For the text-containing cell, return its midpoint in (X, Y) coordinate format. 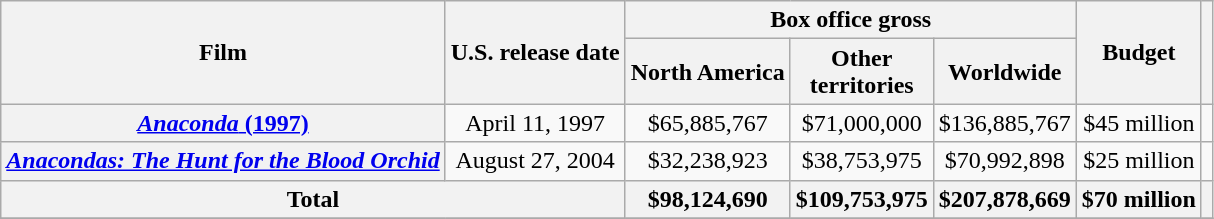
Budget (1138, 52)
$70 million (1138, 199)
$32,238,923 (708, 161)
$207,878,669 (1004, 199)
Film (223, 52)
$109,753,975 (862, 199)
$98,124,690 (708, 199)
$71,000,000 (862, 123)
U.S. release date (535, 52)
August 27, 2004 (535, 161)
$70,992,898 (1004, 161)
$65,885,767 (708, 123)
$136,885,767 (1004, 123)
April 11, 1997 (535, 123)
North America (708, 72)
Anacondas: The Hunt for the Blood Orchid (223, 161)
$38,753,975 (862, 161)
Box office gross (850, 20)
Total (313, 199)
Worldwide (1004, 72)
Anaconda (1997) (223, 123)
Otherterritories (862, 72)
$25 million (1138, 161)
$45 million (1138, 123)
